Provide the (x, y) coordinate of the cell's center where the given text is located.  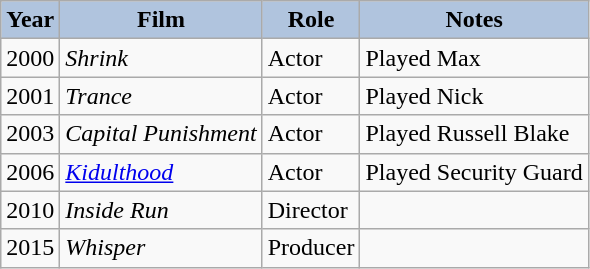
Played Max (474, 58)
2001 (30, 96)
Capital Punishment (161, 134)
Played Security Guard (474, 172)
Whisper (161, 248)
Kidulthood (161, 172)
Shrink (161, 58)
Director (311, 210)
2015 (30, 248)
Trance (161, 96)
2010 (30, 210)
Year (30, 20)
Producer (311, 248)
Film (161, 20)
Inside Run (161, 210)
2003 (30, 134)
Notes (474, 20)
Played Nick (474, 96)
2006 (30, 172)
Played Russell Blake (474, 134)
Role (311, 20)
2000 (30, 58)
